Identify which cell holds the provided text, then report its (X, Y) central coordinate. 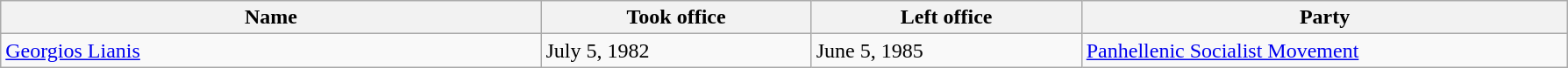
Panhellenic Socialist Movement (1324, 51)
Took office (676, 17)
July 5, 1982 (676, 51)
Georgios Lianis (271, 51)
Left office (946, 17)
Party (1324, 17)
June 5, 1985 (946, 51)
Name (271, 17)
